Output the [x, y] coordinate of the center of the cell containing the given text.  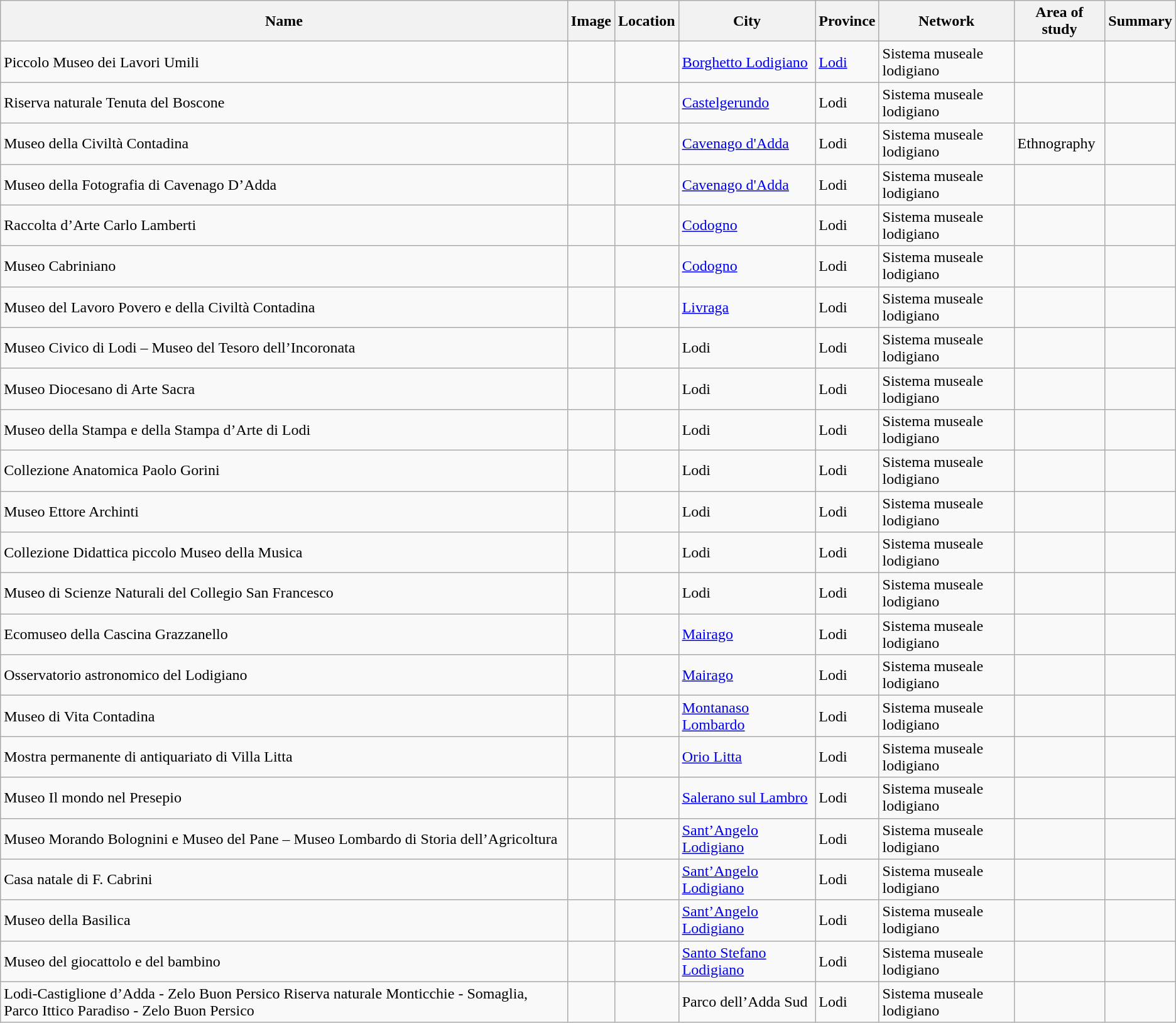
Riserva naturale Tenuta del Boscone [284, 103]
Province [847, 21]
Livraga [747, 307]
Image [591, 21]
Museo del giocattolo e del bambino [284, 961]
Collezione Didattica piccolo Museo della Musica [284, 553]
Network [946, 21]
Museo Diocesano di Arte Sacra [284, 388]
City [747, 21]
Collezione Anatomica Paolo Gorini [284, 470]
Raccolta d’Arte Carlo Lamberti [284, 225]
Museo della Fotografia di Cavenago D’Adda [284, 185]
Lodi-Castiglione d’Adda - Zelo Buon Persico Riserva naturale Monticchie - Somaglia, Parco Ittico Paradiso - Zelo Buon Persico [284, 1002]
Name [284, 21]
Museo della Basilica [284, 920]
Montanaso Lombardo [747, 716]
Ecomuseo della Cascina Grazzanello [284, 635]
Museo della Civiltà Contadina [284, 143]
Mostra permanente di antiquariato di Villa Litta [284, 757]
Castelgerundo [747, 103]
Location [646, 21]
Ethnography [1059, 143]
Orio Litta [747, 757]
Osservatorio astronomico del Lodigiano [284, 675]
Parco dell’Adda Sud [747, 1002]
Museo di Vita Contadina [284, 716]
Casa natale di F. Cabrini [284, 880]
Area of study [1059, 21]
Piccolo Museo dei Lavori Umili [284, 62]
Museo Morando Bolognini e Museo del Pane – Museo Lombardo di Storia dell’Agricoltura [284, 838]
Salerano sul Lambro [747, 798]
Santo Stefano Lodigiano [747, 961]
Museo Civico di Lodi – Museo del Tesoro dell’Incoronata [284, 348]
Borghetto Lodigiano [747, 62]
Museo Ettore Archinti [284, 511]
Museo Il mondo nel Presepio [284, 798]
Museo Cabriniano [284, 266]
Summary [1140, 21]
Museo di Scienze Naturali del Collegio San Francesco [284, 593]
Museo del Lavoro Povero e della Civiltà Contadina [284, 307]
Museo della Stampa e della Stampa d’Arte di Lodi [284, 430]
